Return [x, y] of the center of cell containing provided text 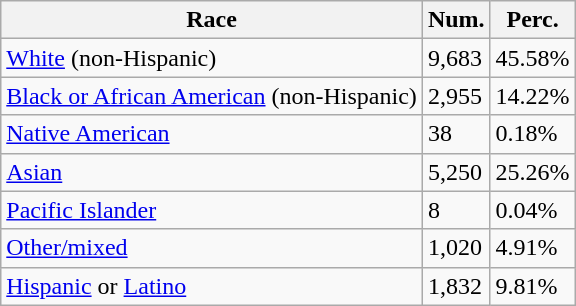
0.18% [532, 134]
0.04% [532, 210]
9.81% [532, 286]
2,955 [456, 96]
45.58% [532, 58]
25.26% [532, 172]
38 [456, 134]
Num. [456, 20]
Other/mixed [212, 248]
5,250 [456, 172]
9,683 [456, 58]
Asian [212, 172]
Race [212, 20]
Native American [212, 134]
8 [456, 210]
Perc. [532, 20]
Black or African American (non-Hispanic) [212, 96]
1,020 [456, 248]
Hispanic or Latino [212, 286]
1,832 [456, 286]
14.22% [532, 96]
Pacific Islander [212, 210]
White (non-Hispanic) [212, 58]
4.91% [532, 248]
